Extract the (X, Y) coordinate from the center of the cell holding the provided text.  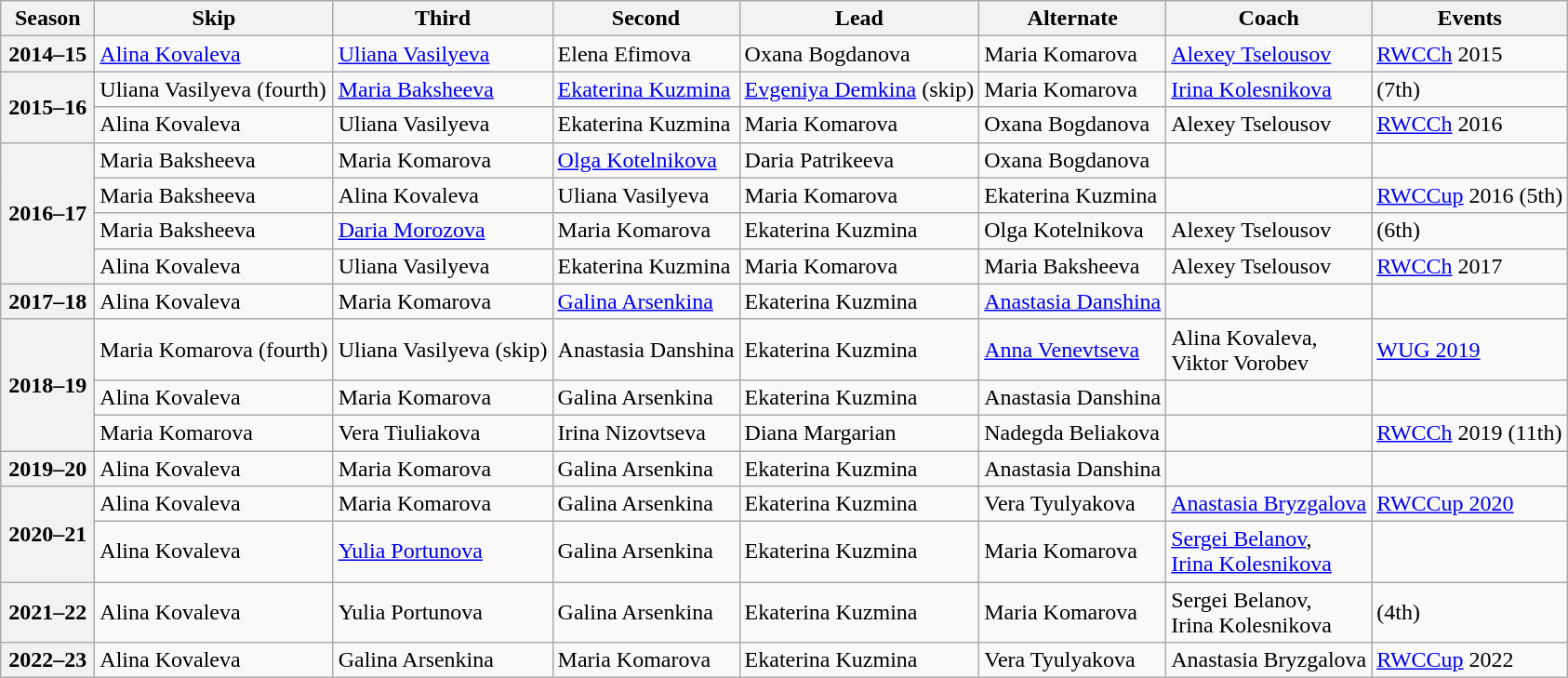
Evgeniya Demkina (skip) (859, 89)
RWCCh 2015 (1469, 54)
(6th) (1469, 231)
2016–17 (48, 213)
Uliana Vasilyeva (skip) (443, 350)
RWCCup 2022 (1469, 660)
RWCCup 2016 (5th) (1469, 195)
2019–20 (48, 468)
2014–15 (48, 54)
RWCCh 2016 (1469, 125)
Alternate (1073, 19)
Anna Venevtseva (1073, 350)
Daria Morozova (443, 231)
Events (1469, 19)
Alina Kovaleva,Viktor Vorobev (1269, 350)
RWCCh 2017 (1469, 266)
(7th) (1469, 89)
2020–21 (48, 534)
Skip (214, 19)
Irina Kolesnikova (1269, 89)
2018–19 (48, 385)
Maria Komarova (fourth) (214, 350)
Diana Margarian (859, 432)
2022–23 (48, 660)
Uliana Vasilyeva (fourth) (214, 89)
Third (443, 19)
Second (645, 19)
WUG 2019 (1469, 350)
Season (48, 19)
2021–22 (48, 612)
Elena Efimova (645, 54)
Vera Tiuliakova (443, 432)
Daria Patrikeeva (859, 160)
2015–16 (48, 107)
(4th) (1469, 612)
RWCCup 2020 (1469, 504)
Irina Nizovtseva (645, 432)
2017–18 (48, 301)
RWCCh 2019 (11th) (1469, 432)
Coach (1269, 19)
Nadegda Beliakova (1073, 432)
Lead (859, 19)
